Identify which cell holds the provided text, then report its (x, y) central coordinate. 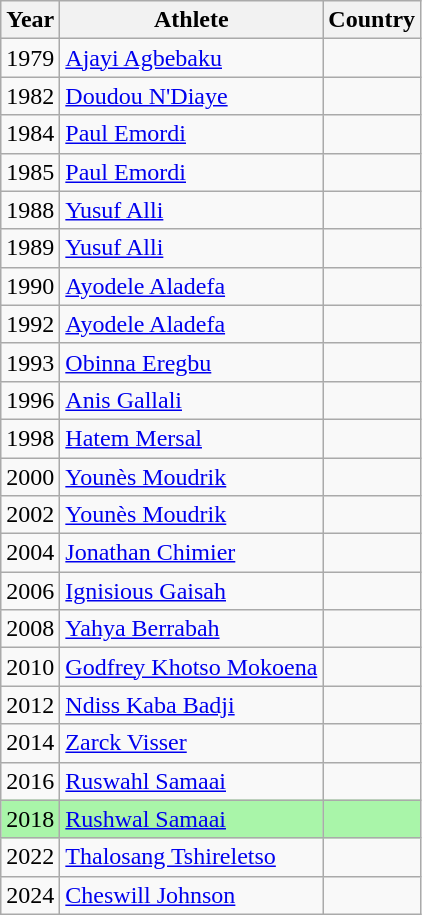
2004 (30, 553)
1984 (30, 134)
Hatem Mersal (192, 438)
Ruswahl Samaai (192, 781)
1990 (30, 286)
2022 (30, 857)
2010 (30, 667)
Athlete (192, 20)
2000 (30, 477)
1998 (30, 438)
Zarck Visser (192, 743)
2008 (30, 629)
1996 (30, 400)
Rushwal Samaai (192, 819)
Country (372, 20)
Anis Gallali (192, 400)
1985 (30, 172)
2024 (30, 895)
Godfrey Khotso Mokoena (192, 667)
1989 (30, 248)
Doudou N'Diaye (192, 96)
Thalosang Tshireletso (192, 857)
Ajayi Agbebaku (192, 58)
1982 (30, 96)
Yahya Berrabah (192, 629)
2012 (30, 705)
2014 (30, 743)
Ndiss Kaba Badji (192, 705)
Ignisious Gaisah (192, 591)
2006 (30, 591)
Obinna Eregbu (192, 362)
Jonathan Chimier (192, 553)
1988 (30, 210)
2002 (30, 515)
Cheswill Johnson (192, 895)
1992 (30, 324)
2018 (30, 819)
1979 (30, 58)
2016 (30, 781)
Year (30, 20)
1993 (30, 362)
